For the text-containing cell, return its midpoint in [X, Y] coordinate format. 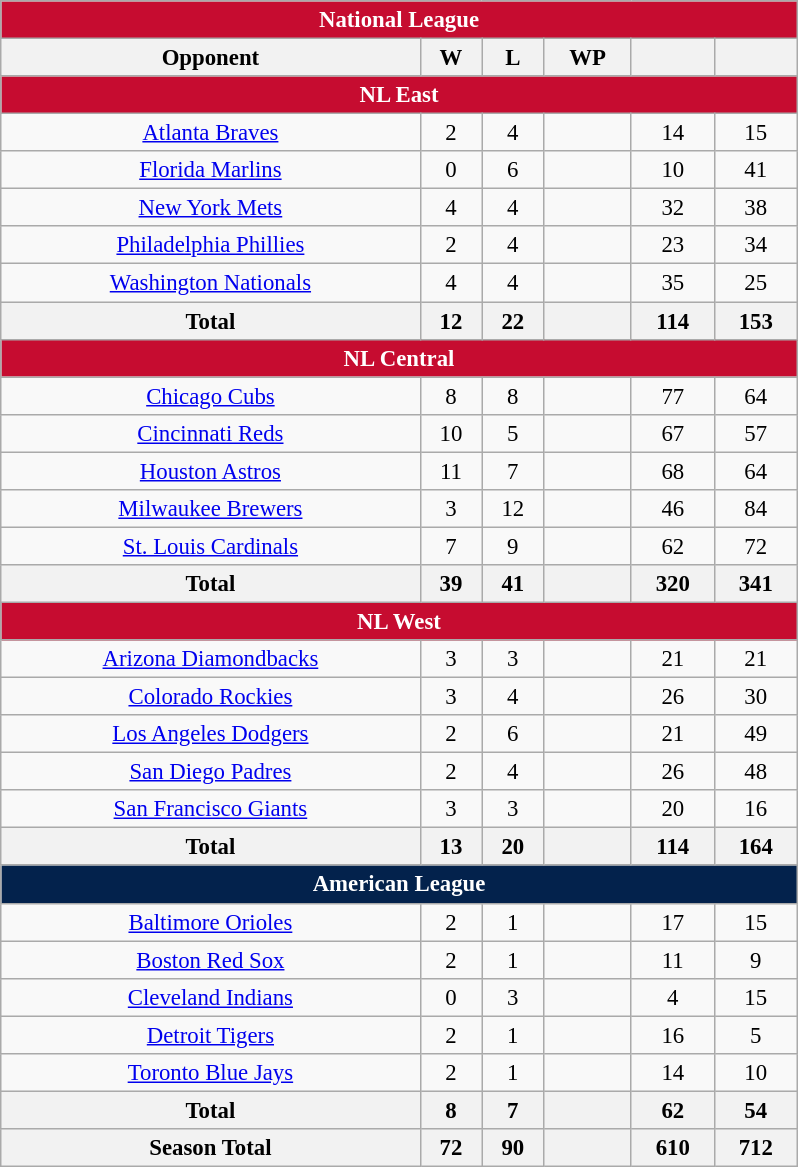
610 [672, 1148]
Cleveland Indians [210, 997]
25 [756, 283]
Toronto Blue Jays [210, 1072]
17 [672, 922]
48 [756, 772]
Florida Marlins [210, 170]
San Diego Padres [210, 772]
NL East [399, 95]
Season Total [210, 1148]
St. Louis Cardinals [210, 546]
Boston Red Sox [210, 960]
L [513, 57]
84 [756, 508]
153 [756, 321]
Atlanta Braves [210, 133]
Detroit Tigers [210, 1035]
Milwaukee Brewers [210, 508]
341 [756, 584]
54 [756, 1110]
712 [756, 1148]
39 [451, 584]
Washington Nationals [210, 283]
Philadelphia Phillies [210, 245]
National League [399, 20]
164 [756, 847]
68 [672, 471]
46 [672, 508]
30 [756, 696]
57 [756, 433]
Colorado Rockies [210, 696]
22 [513, 321]
32 [672, 208]
34 [756, 245]
Baltimore Orioles [210, 922]
90 [513, 1148]
320 [672, 584]
New York Mets [210, 208]
67 [672, 433]
49 [756, 734]
13 [451, 847]
NL West [399, 621]
W [451, 57]
77 [672, 396]
Arizona Diamondbacks [210, 659]
Cincinnati Reds [210, 433]
San Francisco Giants [210, 809]
Los Angeles Dodgers [210, 734]
Opponent [210, 57]
NL Central [399, 358]
WP [588, 57]
38 [756, 208]
Chicago Cubs [210, 396]
35 [672, 283]
23 [672, 245]
Houston Astros [210, 471]
American League [399, 884]
